Return [X, Y] of the center of cell containing provided text 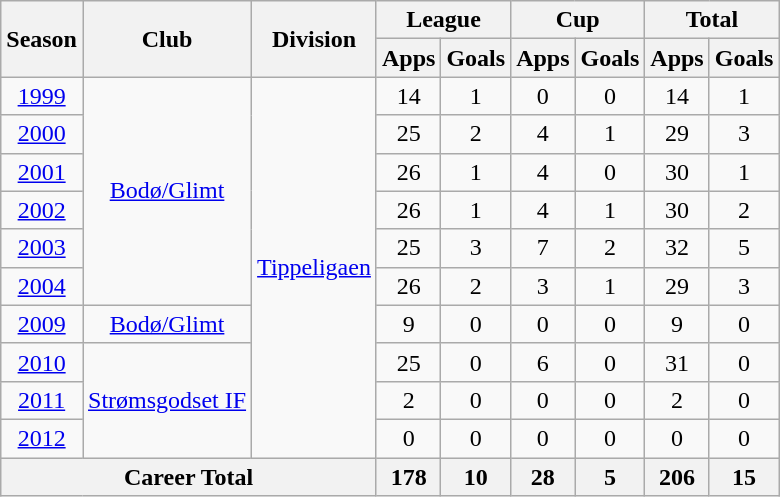
28 [543, 477]
10 [476, 477]
2000 [42, 134]
League [443, 20]
Season [42, 39]
2001 [42, 172]
2004 [42, 286]
7 [543, 248]
206 [677, 477]
178 [408, 477]
2002 [42, 210]
6 [543, 362]
Career Total [189, 477]
2012 [42, 438]
15 [744, 477]
1999 [42, 96]
Club [166, 39]
2009 [42, 324]
Strømsgodset IF [166, 400]
31 [677, 362]
2003 [42, 248]
Tippeligaen [314, 268]
2011 [42, 400]
2010 [42, 362]
Division [314, 39]
Total [712, 20]
32 [677, 248]
Cup [578, 20]
